Determine the [x, y] coordinate at the center of the cell enclosing the given text.  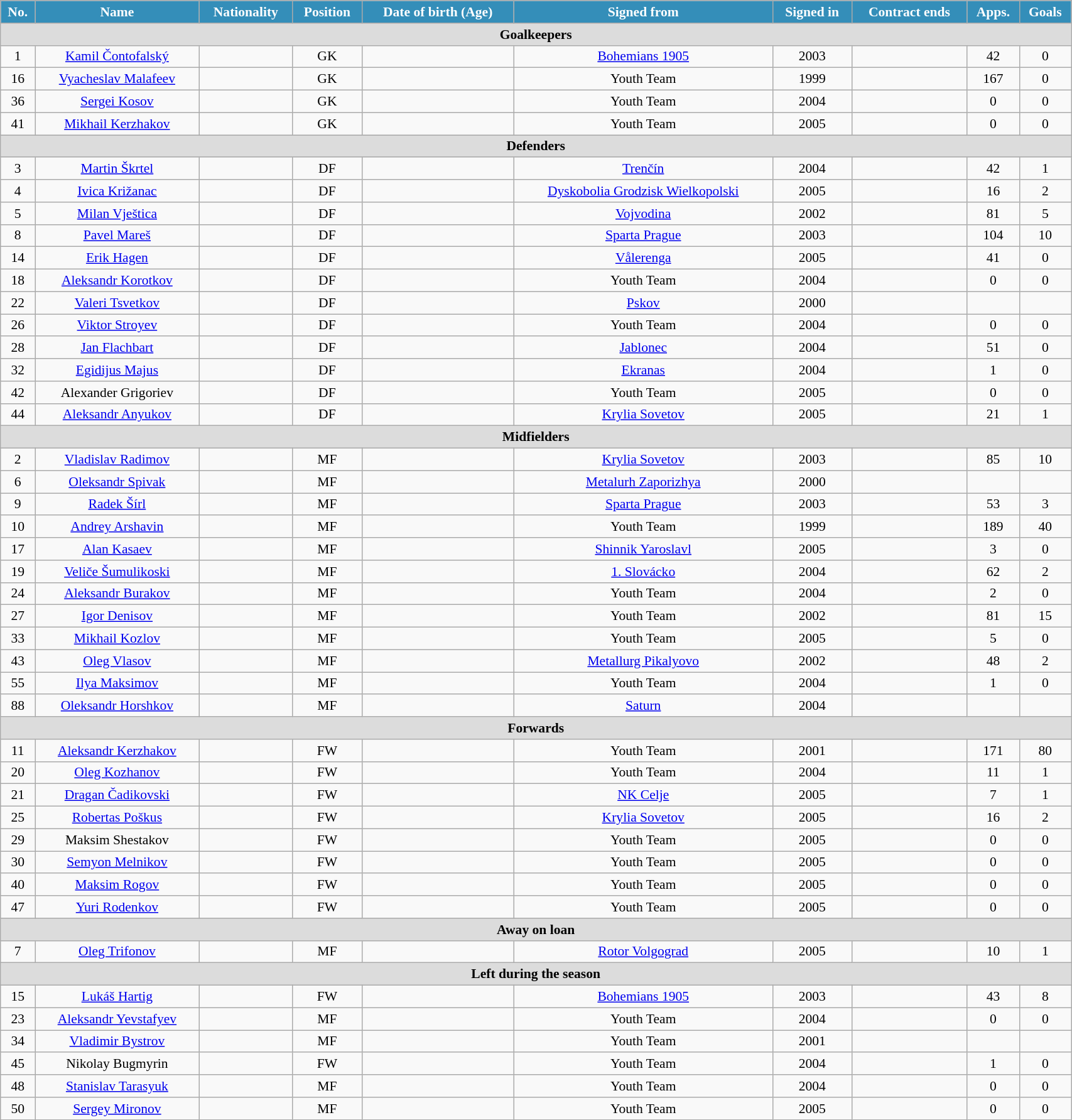
104 [993, 236]
Oleg Vlasov [117, 661]
25 [18, 818]
23 [18, 1019]
Trenčín [643, 169]
Vladislav Radimov [117, 460]
Egidijus Majus [117, 370]
32 [18, 370]
80 [1045, 751]
Aleksandr Kerzhakov [117, 751]
53 [993, 504]
45 [18, 1064]
Alexander Grigoriev [117, 393]
Mikhail Kerzhakov [117, 124]
Name [117, 12]
Veliče Šumulikoski [117, 572]
Vladimir Bystrov [117, 1041]
22 [18, 303]
Mikhail Kozlov [117, 639]
Valeri Tsvetkov [117, 303]
No. [18, 12]
9 [18, 504]
Nationality [246, 12]
4 [18, 191]
27 [18, 616]
Radek Šírl [117, 504]
Metallurg Pikalyovo [643, 661]
30 [18, 862]
Oleksandr Horshkov [117, 706]
88 [18, 706]
Signed in [812, 12]
Pavel Mareš [117, 236]
Jablonec [643, 348]
Left during the season [536, 974]
Metalurh Zaporizhya [643, 482]
6 [18, 482]
Aleksandr Yevstafyev [117, 1019]
189 [993, 527]
Vyacheslav Malafeev [117, 79]
Vålerenga [643, 258]
Oleksandr Spivak [117, 482]
Pskov [643, 303]
Position [328, 12]
Forwards [536, 728]
55 [18, 683]
Away on loan [536, 930]
24 [18, 594]
Saturn [643, 706]
Oleg Trifonov [117, 952]
29 [18, 840]
Maksim Shestakov [117, 840]
Ekranas [643, 370]
Martin Škrtel [117, 169]
Dragan Čadikovski [117, 795]
Defenders [536, 146]
Stanislav Tarasyuk [117, 1086]
Signed from [643, 12]
Goals [1045, 12]
Sergei Kosov [117, 102]
44 [18, 415]
Dyskobolia Grodzisk Wielkopolski [643, 191]
Vojvodina [643, 214]
Robertas Poškus [117, 818]
Shinnik Yaroslavl [643, 549]
18 [18, 281]
Oleg Kozhanov [117, 773]
Yuri Rodenkov [117, 907]
167 [993, 79]
34 [18, 1041]
Milan Vještica [117, 214]
36 [18, 102]
Ivica Križanac [117, 191]
Viktor Stroyev [117, 325]
Lukáš Hartig [117, 997]
Contract ends [909, 12]
62 [993, 572]
50 [18, 1109]
Aleksandr Burakov [117, 594]
Sergey Mironov [117, 1109]
Ilya Maksimov [117, 683]
Andrey Arshavin [117, 527]
171 [993, 751]
Nikolay Bugmyrin [117, 1064]
47 [18, 907]
Rotor Volgograd [643, 952]
Igor Denisov [117, 616]
Alan Kasaev [117, 549]
Kamil Čontofalský [117, 57]
20 [18, 773]
Aleksandr Anyukov [117, 415]
17 [18, 549]
Aleksandr Korotkov [117, 281]
26 [18, 325]
Date of birth (Age) [438, 12]
Goalkeepers [536, 35]
51 [993, 348]
33 [18, 639]
85 [993, 460]
Semyon Melnikov [117, 862]
14 [18, 258]
1. Slovácko [643, 572]
28 [18, 348]
Apps. [993, 12]
Midfielders [536, 437]
Erik Hagen [117, 258]
NK Celje [643, 795]
19 [18, 572]
Maksim Rogov [117, 885]
Jan Flachbart [117, 348]
